For the text-containing cell, return its midpoint in [x, y] coordinate format. 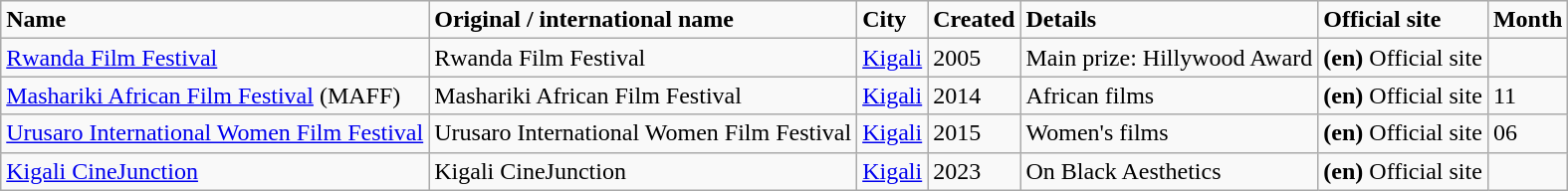
Details [1169, 20]
Name [215, 20]
Created [974, 20]
Main prize: Hillywood Award [1169, 58]
2014 [974, 95]
City [892, 20]
06 [1527, 133]
Original / international name [643, 20]
Mashariki African Film Festival [643, 95]
African films [1169, 95]
Month [1527, 20]
Official site [1404, 20]
On Black Aesthetics [1169, 171]
Mashariki African Film Festival (MAFF) [215, 95]
2005 [974, 58]
Women's films [1169, 133]
2023 [974, 171]
11 [1527, 95]
2015 [974, 133]
